Scan for the cell matching the given text and deliver its [X, Y] coordinate at center. 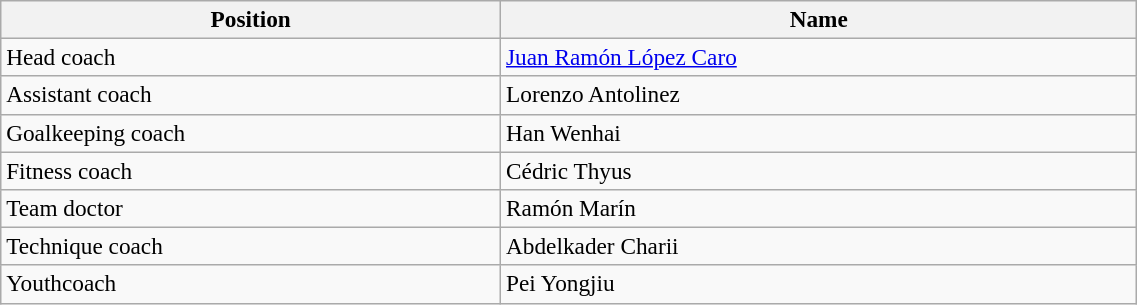
Youthcoach [251, 284]
Lorenzo Antolinez [819, 95]
Position [251, 19]
Technique coach [251, 246]
Assistant coach [251, 95]
Cédric Thyus [819, 170]
Pei Yongjiu [819, 284]
Head coach [251, 57]
Team doctor [251, 208]
Goalkeeping coach [251, 133]
Han Wenhai [819, 133]
Juan Ramón López Caro [819, 57]
Name [819, 19]
Fitness coach [251, 170]
Abdelkader Charii [819, 246]
Ramón Marín [819, 208]
